Search for the cell housing the specified text and yield its (x, y) center coordinate. 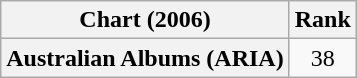
Chart (2006) (145, 20)
38 (322, 58)
Rank (322, 20)
Australian Albums (ARIA) (145, 58)
